Locate the cell with the specified text and output its [x, y] center coordinate. 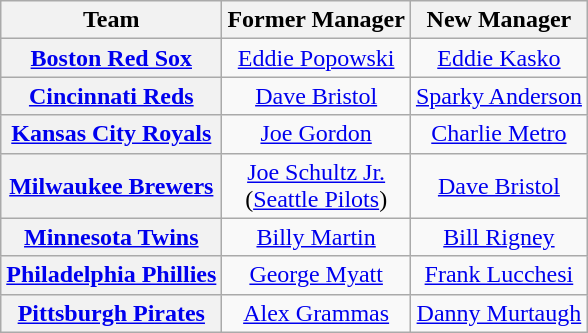
George Myatt [316, 275]
Danny Murtaugh [498, 313]
Bill Rigney [498, 237]
Eddie Kasko [498, 58]
Boston Red Sox [112, 58]
Eddie Popowski [316, 58]
Kansas City Royals [112, 134]
Philadelphia Phillies [112, 275]
Frank Lucchesi [498, 275]
Former Manager [316, 20]
Billy Martin [316, 237]
Cincinnati Reds [112, 96]
Milwaukee Brewers [112, 186]
Minnesota Twins [112, 237]
Joe Gordon [316, 134]
Charlie Metro [498, 134]
Alex Grammas [316, 313]
Joe Schultz Jr.(Seattle Pilots) [316, 186]
Sparky Anderson [498, 96]
New Manager [498, 20]
Team [112, 20]
Pittsburgh Pirates [112, 313]
